Output the [x, y] coordinate of the center of the cell containing the given text.  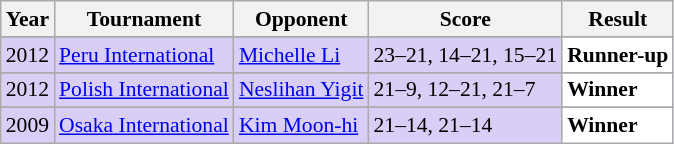
21–14, 21–14 [465, 126]
Polish International [144, 90]
Result [618, 19]
Kim Moon-hi [302, 126]
Opponent [302, 19]
21–9, 12–21, 21–7 [465, 90]
Score [465, 19]
Runner-up [618, 55]
Peru International [144, 55]
Osaka International [144, 126]
Tournament [144, 19]
Year [28, 19]
Neslihan Yigit [302, 90]
23–21, 14–21, 15–21 [465, 55]
2009 [28, 126]
Michelle Li [302, 55]
